For the text-containing cell, return its midpoint in [X, Y] coordinate format. 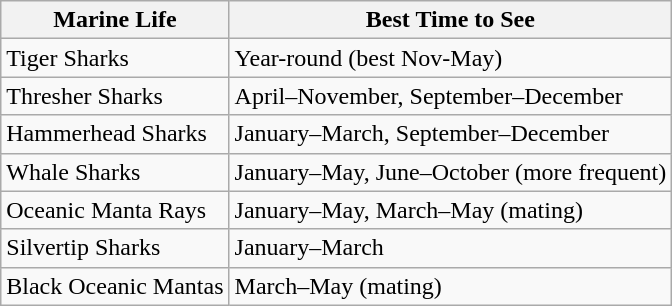
Silvertip Sharks [115, 248]
Whale Sharks [115, 172]
January–May, March–May (mating) [450, 210]
Tiger Sharks [115, 58]
Black Oceanic Mantas [115, 286]
Thresher Sharks [115, 96]
Oceanic Manta Rays [115, 210]
Marine Life [115, 20]
January–March [450, 248]
Year-round (best Nov-May) [450, 58]
Hammerhead Sharks [115, 134]
January–March, September–December [450, 134]
Best Time to See [450, 20]
March–May (mating) [450, 286]
April–November, September–December [450, 96]
January–May, June–October (more frequent) [450, 172]
